Capture the cell that displays the provided text and extract its (x, y) central coordinate. 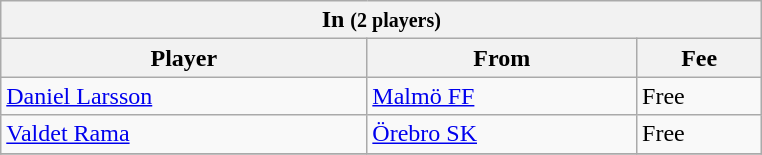
Valdet Rama (184, 134)
Malmö FF (502, 96)
Fee (700, 58)
In (2 players) (382, 20)
Player (184, 58)
Örebro SK (502, 134)
Daniel Larsson (184, 96)
From (502, 58)
